Identify which cell holds the provided text, then report its (X, Y) central coordinate. 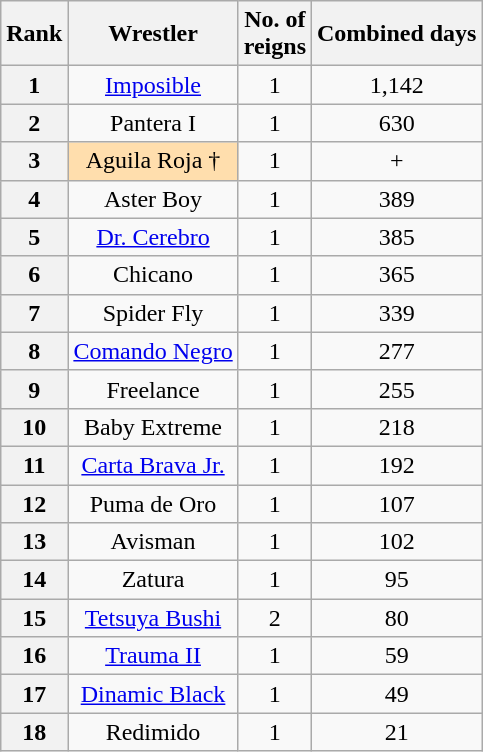
365 (397, 275)
Avisman (153, 542)
Tetsuya Bushi (153, 618)
11 (34, 465)
5 (34, 237)
17 (34, 694)
Carta Brava Jr. (153, 465)
Aguila Roja † (153, 161)
385 (397, 237)
13 (34, 542)
12 (34, 503)
Wrestler (153, 34)
339 (397, 313)
Spider Fly (153, 313)
Puma de Oro (153, 503)
6 (34, 275)
Freelance (153, 389)
4 (34, 199)
21 (397, 732)
Imposible (153, 85)
+ (397, 161)
102 (397, 542)
49 (397, 694)
Chicano (153, 275)
8 (34, 351)
59 (397, 656)
95 (397, 580)
7 (34, 313)
Dr. Cerebro (153, 237)
Zatura (153, 580)
Dinamic Black (153, 694)
218 (397, 427)
277 (397, 351)
255 (397, 389)
630 (397, 123)
3 (34, 161)
14 (34, 580)
10 (34, 427)
1,142 (397, 85)
Aster Boy (153, 199)
16 (34, 656)
Baby Extreme (153, 427)
192 (397, 465)
Comando Negro (153, 351)
15 (34, 618)
Trauma II (153, 656)
18 (34, 732)
Rank (34, 34)
107 (397, 503)
9 (34, 389)
Combined days (397, 34)
No. ofreigns (274, 34)
389 (397, 199)
Pantera I (153, 123)
Redimido (153, 732)
80 (397, 618)
